Detect which cell encompasses the target text, then output its (X, Y) center coordinate. 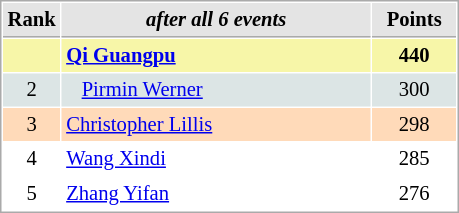
3 (32, 124)
4 (32, 158)
2 (32, 90)
Pirmin Werner (216, 90)
after all 6 events (216, 20)
Wang Xindi (216, 158)
440 (414, 56)
Christopher Lillis (216, 124)
276 (414, 194)
300 (414, 90)
Zhang Yifan (216, 194)
Points (414, 20)
285 (414, 158)
Rank (32, 20)
Qi Guangpu (216, 56)
5 (32, 194)
298 (414, 124)
